Extract the (X, Y) coordinate from the center of the cell holding the provided text.  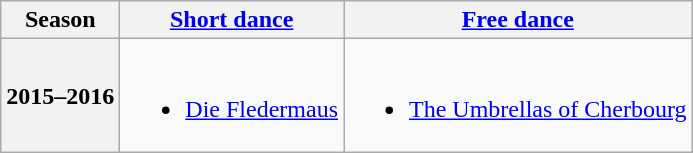
2015–2016 (60, 96)
Die Fledermaus (232, 96)
Short dance (232, 20)
The Umbrellas of Cherbourg (518, 96)
Season (60, 20)
Free dance (518, 20)
